Scan for the cell matching the given text and deliver its (x, y) coordinate at center. 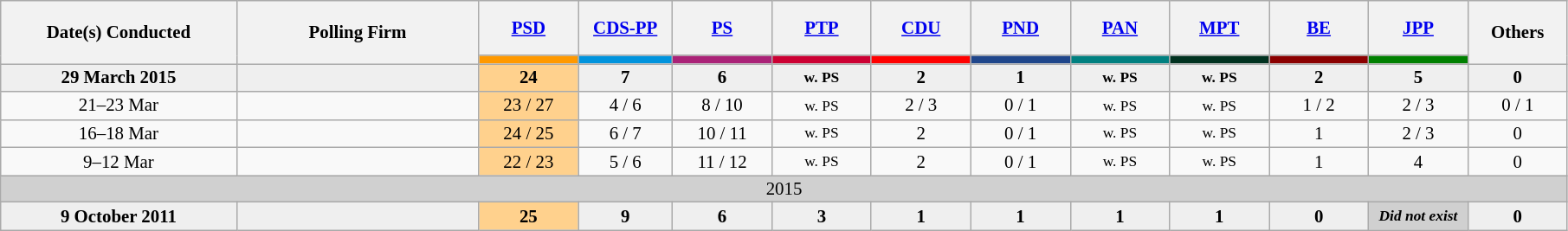
CDU (921, 28)
MPT (1219, 28)
7 (625, 78)
CDS-PP (625, 28)
10 / 11 (722, 133)
PTP (821, 28)
2015 (784, 189)
4 / 6 (625, 106)
16–18 Mar (119, 133)
25 (528, 216)
Polling Firm (358, 33)
29 March 2015 (119, 78)
PAN (1120, 28)
PS (722, 28)
Others (1517, 33)
JPP (1418, 28)
4 (1418, 162)
11 / 12 (722, 162)
3 (821, 216)
24 / 25 (528, 133)
PND (1020, 28)
1 / 2 (1320, 106)
9 October 2011 (119, 216)
5 / 6 (625, 162)
9 (625, 216)
PSD (528, 28)
6 / 7 (625, 133)
23 / 27 (528, 106)
21–23 Mar (119, 106)
Date(s) Conducted (119, 33)
Did not exist (1418, 216)
9–12 Mar (119, 162)
24 (528, 78)
5 (1418, 78)
BE (1320, 28)
22 / 23 (528, 162)
8 / 10 (722, 106)
